Search for the cell housing the specified text and yield its [X, Y] center coordinate. 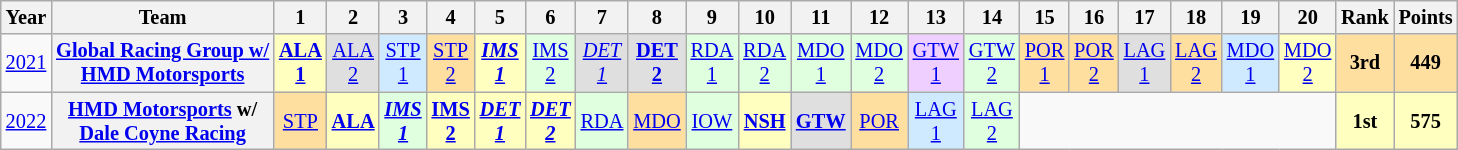
20 [1308, 17]
1 [300, 17]
7 [602, 17]
POR2 [1094, 63]
12 [878, 17]
POR [878, 121]
RDA2 [764, 63]
GTW1 [936, 63]
3 [402, 17]
17 [1145, 17]
RDA [602, 121]
3rd [1364, 63]
Points [1426, 17]
18 [1196, 17]
HMD Motorsports w/Dale Coyne Racing [162, 121]
ALA1 [300, 63]
ALA2 [354, 63]
2021 [26, 63]
8 [656, 17]
6 [550, 17]
2 [354, 17]
GTW [821, 121]
16 [1094, 17]
NSH [764, 121]
1st [1364, 121]
5 [500, 17]
4 [451, 17]
ALA [354, 121]
13 [936, 17]
14 [992, 17]
GTW2 [992, 63]
9 [712, 17]
MDO [656, 121]
Rank [1364, 17]
STP1 [402, 63]
575 [1426, 121]
449 [1426, 63]
10 [764, 17]
STP2 [451, 63]
POR1 [1044, 63]
Global Racing Group w/HMD Motorsports [162, 63]
15 [1044, 17]
19 [1250, 17]
STP [300, 121]
RDA1 [712, 63]
2022 [26, 121]
Year [26, 17]
IOW [712, 121]
Team [162, 17]
11 [821, 17]
